Output the (x, y) coordinate of the center of the cell containing the given text.  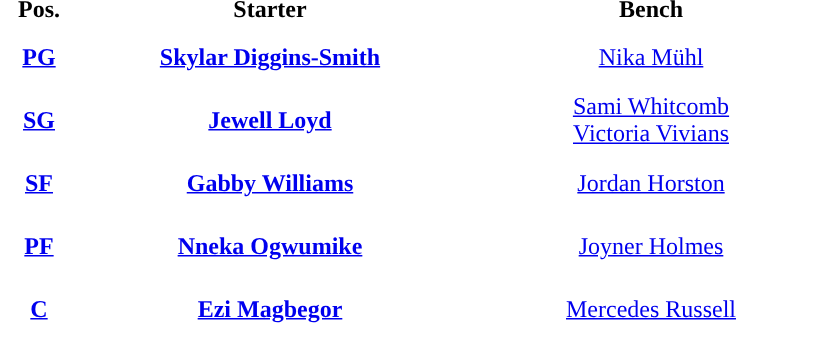
Mercedes Russell (651, 309)
Gabby Williams (270, 183)
Nika Mühl (651, 57)
SG (39, 120)
PG (39, 57)
C (39, 309)
Ezi Magbegor (270, 309)
Skylar Diggins-Smith (270, 57)
Joyner Holmes (651, 246)
Nneka Ogwumike (270, 246)
Sami WhitcombVictoria Vivians (651, 120)
PF (39, 246)
Jewell Loyd (270, 120)
SF (39, 183)
Jordan Horston (651, 183)
